Pinpoint the cell where the given text exists, returning its (x, y) midpoint coordinate. 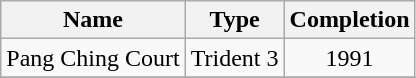
Name (93, 20)
1991 (350, 58)
Type (234, 20)
Pang Ching Court (93, 58)
Trident 3 (234, 58)
Completion (350, 20)
